Locate the cell with the specified text and output its [x, y] center coordinate. 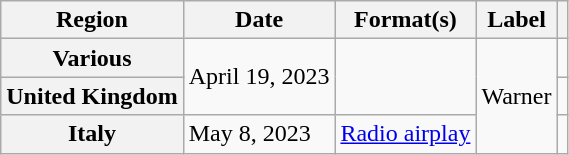
Region [92, 20]
United Kingdom [92, 96]
Date [259, 20]
Label [516, 20]
Italy [92, 134]
Warner [516, 96]
Radio airplay [406, 134]
Various [92, 58]
Format(s) [406, 20]
April 19, 2023 [259, 77]
May 8, 2023 [259, 134]
